Detect which cell encompasses the target text, then output its [X, Y] center coordinate. 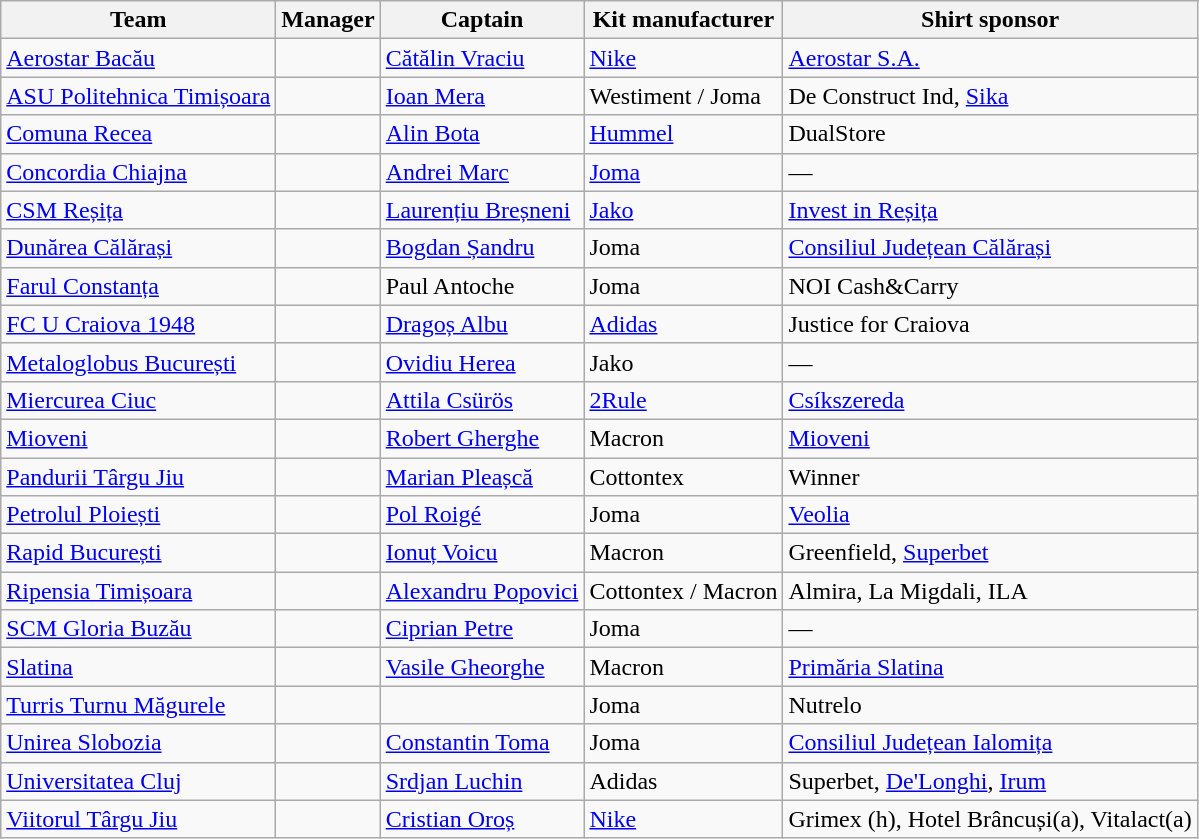
FC U Craiova 1948 [138, 324]
Rapid București [138, 553]
Unirea Slobozia [138, 743]
Metaloglobus București [138, 362]
Ionuț Voicu [482, 553]
Concordia Chiajna [138, 172]
Comuna Recea [138, 134]
Cristian Oroș [482, 819]
Nutrelo [990, 705]
Manager [328, 20]
Robert Gherghe [482, 438]
Srdjan Luchin [482, 781]
Westiment / Joma [684, 96]
Greenfield, Superbet [990, 553]
Dragoș Albu [482, 324]
Aerostar S.A. [990, 58]
SCM Gloria Buzău [138, 629]
Kit manufacturer [684, 20]
Shirt sponsor [990, 20]
Veolia [990, 515]
Team [138, 20]
Andrei Marc [482, 172]
Paul Antoche [482, 286]
Invest in Reșița [990, 210]
Aerostar Bacău [138, 58]
Miercurea Ciuc [138, 400]
Winner [990, 477]
Alexandru Popovici [482, 591]
Pol Roigé [482, 515]
Hummel [684, 134]
Superbet, De'Longhi, Irum [990, 781]
Attila Csürös [482, 400]
Slatina [138, 667]
Dunărea Călărași [138, 248]
Ciprian Petre [482, 629]
Pandurii Târgu Jiu [138, 477]
Consiliul Județean Călărași [990, 248]
Petrolul Ploiești [138, 515]
Captain [482, 20]
Marian Pleașcă [482, 477]
Justice for Craiova [990, 324]
Primăria Slatina [990, 667]
CSM Reșița [138, 210]
Ovidiu Herea [482, 362]
Almira, La Migdali, ILA [990, 591]
Grimex (h), Hotel Brâncuși(a), Vitalact(a) [990, 819]
ASU Politehnica Timișoara [138, 96]
Csíkszereda [990, 400]
NOI Cash&Carry [990, 286]
Viitorul Târgu Jiu [138, 819]
De Construct Ind, Sika [990, 96]
Bogdan Șandru [482, 248]
Ripensia Timișoara [138, 591]
Farul Constanța [138, 286]
Cottontex / Macron [684, 591]
Universitatea Cluj [138, 781]
Vasile Gheorghe [482, 667]
Laurențiu Breșneni [482, 210]
Consiliul Județean Ialomița [990, 743]
Alin Bota [482, 134]
Constantin Toma [482, 743]
Turris Turnu Măgurele [138, 705]
Cătălin Vraciu [482, 58]
Ioan Mera [482, 96]
DualStore [990, 134]
Cottontex [684, 477]
2Rule [684, 400]
